Pinpoint the cell where the given text exists, returning its [X, Y] midpoint coordinate. 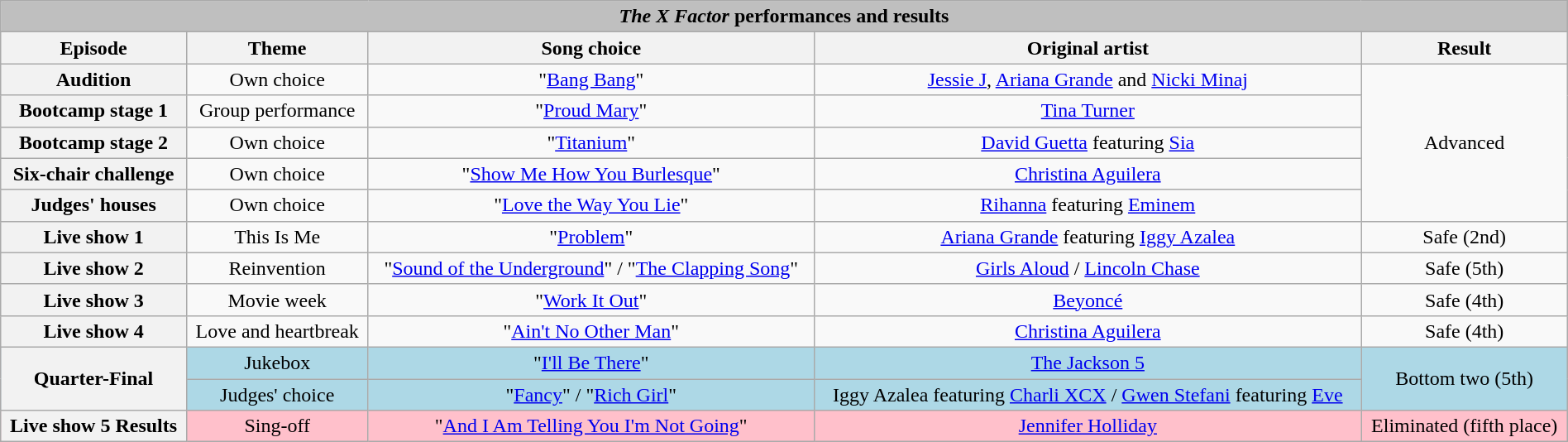
"Show Me How You Burlesque" [591, 174]
"Sound of the Underground" / "The Clapping Song" [591, 268]
Rihanna featuring Eminem [1088, 205]
Safe (5th) [1464, 268]
Bootcamp stage 2 [94, 142]
Quarter-Final [94, 378]
The Jackson 5 [1088, 363]
Six-chair challenge [94, 174]
Beyoncé [1088, 300]
Song choice [591, 48]
This Is Me [277, 237]
"Work It Out" [591, 300]
Result [1464, 48]
David Guetta featuring Sia [1088, 142]
Jukebox [277, 363]
Live show 2 [94, 268]
Bootcamp stage 1 [94, 111]
Audition [94, 79]
Live show 4 [94, 331]
Reinvention [277, 268]
Judges' houses [94, 205]
Judges' choice [277, 395]
"Bang Bang" [591, 79]
The X Factor performances and results [784, 17]
Girls Aloud / Lincoln Chase [1088, 268]
"Fancy" / "Rich Girl" [591, 395]
"I'll Be There" [591, 363]
Movie week [277, 300]
"Proud Mary" [591, 111]
Safe (2nd) [1464, 237]
"Ain't No Other Man" [591, 331]
Live show 5 Results [94, 426]
Group performance [277, 111]
Jennifer Holliday [1088, 426]
Live show 1 [94, 237]
Theme [277, 48]
"Problem" [591, 237]
"Love the Way You Lie" [591, 205]
Eliminated (fifth place) [1464, 426]
Tina Turner [1088, 111]
Iggy Azalea featuring Charli XCX / Gwen Stefani featuring Eve [1088, 395]
Bottom two (5th) [1464, 378]
Love and heartbreak [277, 331]
Ariana Grande featuring Iggy Azalea [1088, 237]
"And I Am Telling You I'm Not Going" [591, 426]
"Titanium" [591, 142]
Jessie J, Ariana Grande and Nicki Minaj [1088, 79]
Sing-off [277, 426]
Live show 3 [94, 300]
Advanced [1464, 142]
Original artist [1088, 48]
Episode [94, 48]
